Extract the [X, Y] coordinate from the center of the cell holding the provided text.  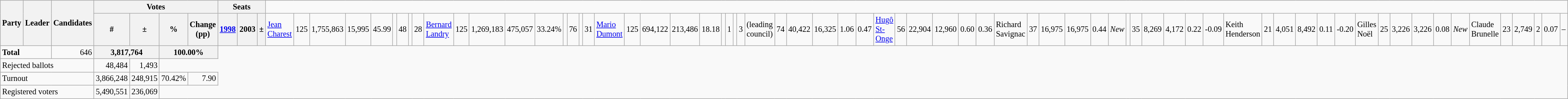
Richard Savignac [1010, 29]
0.44 [1099, 29]
2 [1538, 29]
# [111, 29]
2,749 [1523, 29]
Keith Henderson [1243, 29]
48,484 [111, 65]
31 [589, 29]
Hugô St-Onge [885, 29]
1.06 [847, 29]
22,904 [920, 29]
Votes [156, 7]
70.42% [173, 79]
74 [781, 29]
-0.09 [1214, 29]
Turnout [47, 79]
37 [1033, 29]
5,490,551 [111, 92]
28 [418, 29]
33.24% [549, 29]
Candidates [73, 23]
Seats [242, 7]
Jean Charest [280, 29]
3,817,764 [126, 52]
0.22 [1194, 29]
0.11 [1326, 29]
21 [1268, 29]
48 [403, 29]
1,269,183 [487, 29]
-0.20 [1345, 29]
Bernard Landry [438, 29]
15,995 [358, 29]
23 [1506, 29]
Registered voters [47, 92]
0.36 [985, 29]
Claude Brunelle [1485, 29]
12,960 [946, 29]
Leader [37, 23]
(leading council) [759, 29]
8,269 [1153, 29]
Gilles Noël [1367, 29]
7.90 [203, 79]
35 [1136, 29]
56 [901, 29]
Total [26, 52]
0.08 [1442, 29]
1,755,863 [327, 29]
1998 [228, 29]
236,069 [145, 92]
Party [12, 23]
% [173, 29]
248,915 [145, 79]
213,486 [685, 29]
Change (pp) [203, 29]
16,325 [825, 29]
3 [741, 29]
0.47 [865, 29]
Rejected ballots [47, 65]
3,866,248 [111, 79]
1 [729, 29]
25 [1384, 29]
475,057 [520, 29]
8,492 [1306, 29]
100.00% [188, 52]
694,122 [655, 29]
4,051 [1285, 29]
646 [73, 52]
0.07 [1551, 29]
– [1564, 29]
2003 [247, 29]
0.60 [967, 29]
45.99 [382, 29]
76 [573, 29]
Mario Dumont [609, 29]
4,172 [1175, 29]
1,493 [145, 65]
18.18 [711, 29]
40,422 [799, 29]
